Return the (X, Y) coordinate for the center point of the cell that contains the specified text.  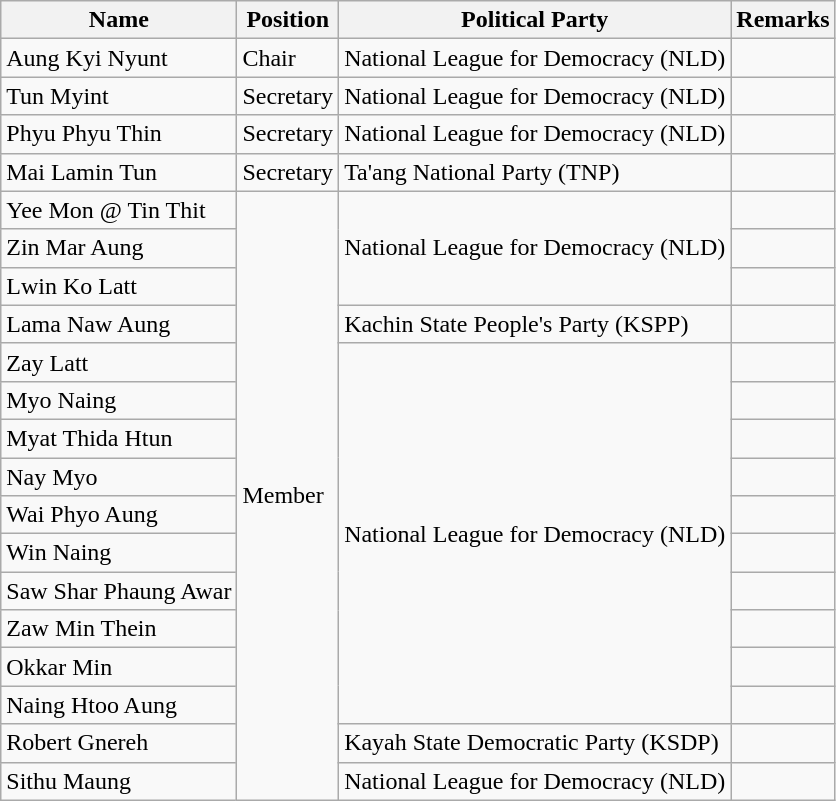
Zaw Min Thein (119, 629)
Lwin Ko Latt (119, 286)
Naing Htoo Aung (119, 705)
Kachin State People's Party (KSPP) (535, 324)
Ta'ang National Party (TNP) (535, 172)
Chair (288, 58)
Win Naing (119, 553)
Aung Kyi Nyunt (119, 58)
Political Party (535, 20)
Mai Lamin Tun (119, 172)
Lama Naw Aung (119, 324)
Member (288, 496)
Myat Thida Htun (119, 438)
Kayah State Democratic Party (KSDP) (535, 743)
Phyu Phyu Thin (119, 134)
Zin Mar Aung (119, 248)
Myo Naing (119, 400)
Zay Latt (119, 362)
Sithu Maung (119, 781)
Nay Myo (119, 477)
Wai Phyo Aung (119, 515)
Tun Myint (119, 96)
Remarks (783, 20)
Yee Mon @ Tin Thit (119, 210)
Saw Shar Phaung Awar (119, 591)
Name (119, 20)
Position (288, 20)
Robert Gnereh (119, 743)
Okkar Min (119, 667)
